Find where the given text appears and provide that cell's center as [X, Y] coordinate. 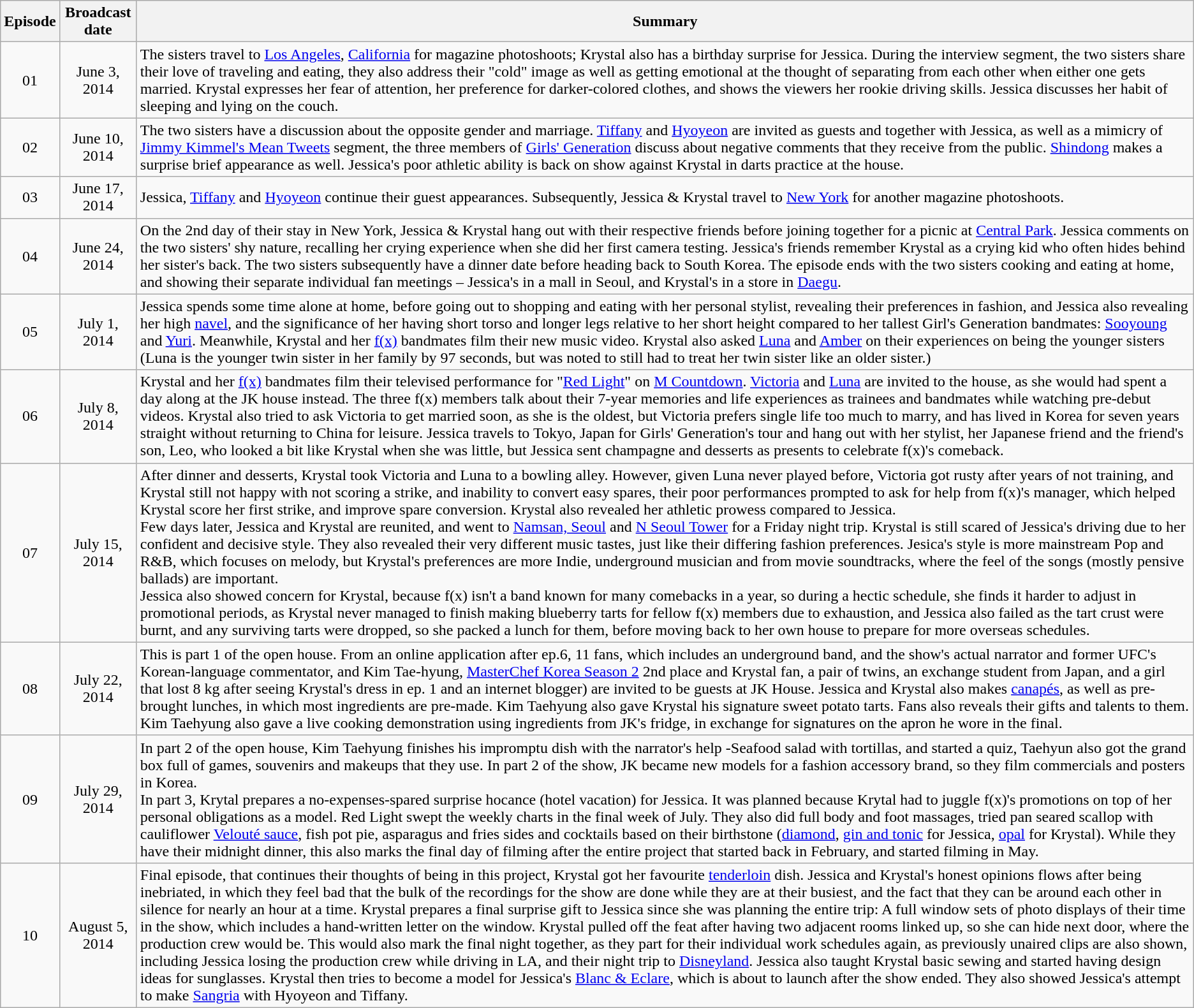
08 [30, 689]
Summary [665, 22]
04 [30, 256]
June 10, 2014 [98, 147]
03 [30, 198]
July 15, 2014 [98, 552]
July 8, 2014 [98, 416]
July 22, 2014 [98, 689]
10 [30, 935]
June 3, 2014 [98, 80]
July 1, 2014 [98, 332]
Broadcast date [98, 22]
01 [30, 80]
July 29, 2014 [98, 799]
June 24, 2014 [98, 256]
07 [30, 552]
02 [30, 147]
09 [30, 799]
Jessica, Tiffany and Hyoyeon continue their guest appearances. Subsequently, Jessica & Krystal travel to New York for another magazine photoshoots. [665, 198]
August 5, 2014 [98, 935]
Episode [30, 22]
June 17, 2014 [98, 198]
05 [30, 332]
06 [30, 416]
